Identify which cell holds the provided text, then report its [X, Y] central coordinate. 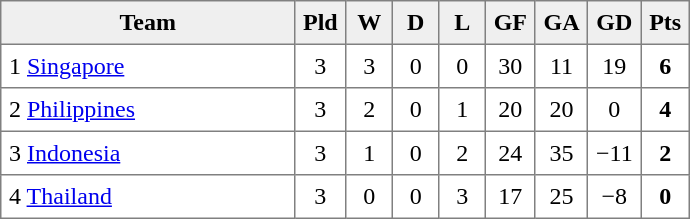
35 [561, 153]
W [369, 23]
GA [561, 23]
3 Indonesia [148, 153]
17 [510, 197]
19 [614, 66]
L [462, 23]
−8 [614, 197]
D [415, 23]
4 Thailand [148, 197]
4 [665, 110]
11 [561, 66]
24 [510, 153]
30 [510, 66]
GF [510, 23]
GD [614, 23]
Pld [320, 23]
Pts [665, 23]
25 [561, 197]
2 Philippines [148, 110]
6 [665, 66]
−11 [614, 153]
Team [148, 23]
1 Singapore [148, 66]
